Pinpoint the cell where the given text exists, returning its (X, Y) midpoint coordinate. 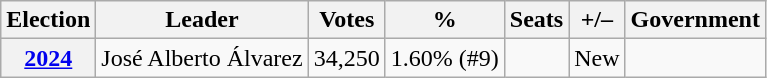
Votes (346, 20)
Government (695, 20)
% (444, 20)
1.60% (#9) (444, 58)
New (597, 58)
+/– (597, 20)
34,250 (346, 58)
Seats (536, 20)
Election (48, 20)
José Alberto Álvarez (202, 58)
Leader (202, 20)
2024 (48, 58)
